Search for the cell housing the specified text and yield its [x, y] center coordinate. 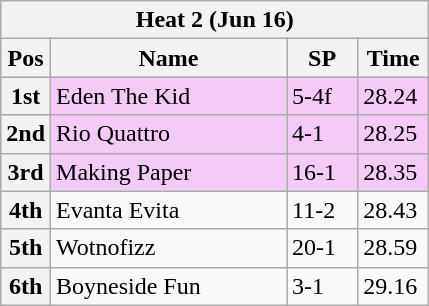
4-1 [322, 134]
Wotnofizz [169, 248]
1st [26, 96]
20-1 [322, 248]
28.43 [394, 210]
5-4f [322, 96]
16-1 [322, 172]
3rd [26, 172]
Boyneside Fun [169, 286]
Evanta Evita [169, 210]
Name [169, 58]
29.16 [394, 286]
28.59 [394, 248]
11-2 [322, 210]
28.25 [394, 134]
Rio Quattro [169, 134]
5th [26, 248]
4th [26, 210]
3-1 [322, 286]
Time [394, 58]
28.35 [394, 172]
2nd [26, 134]
Eden The Kid [169, 96]
Pos [26, 58]
28.24 [394, 96]
SP [322, 58]
Heat 2 (Jun 16) [215, 20]
Making Paper [169, 172]
6th [26, 286]
